Output the [X, Y] coordinate of the center of the cell containing the given text.  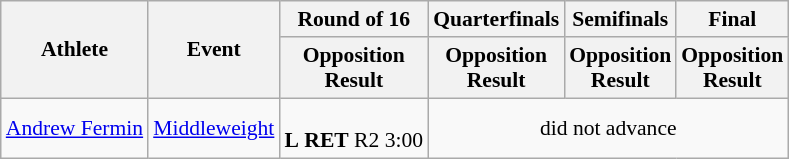
Semifinals [620, 19]
Athlete [74, 50]
Quarterfinals [496, 19]
L RET R2 3:00 [354, 128]
did not advance [608, 128]
Andrew Fermin [74, 128]
Middleweight [214, 128]
Round of 16 [354, 19]
Event [214, 50]
Final [732, 19]
